For the text-containing cell, return its midpoint in (X, Y) coordinate format. 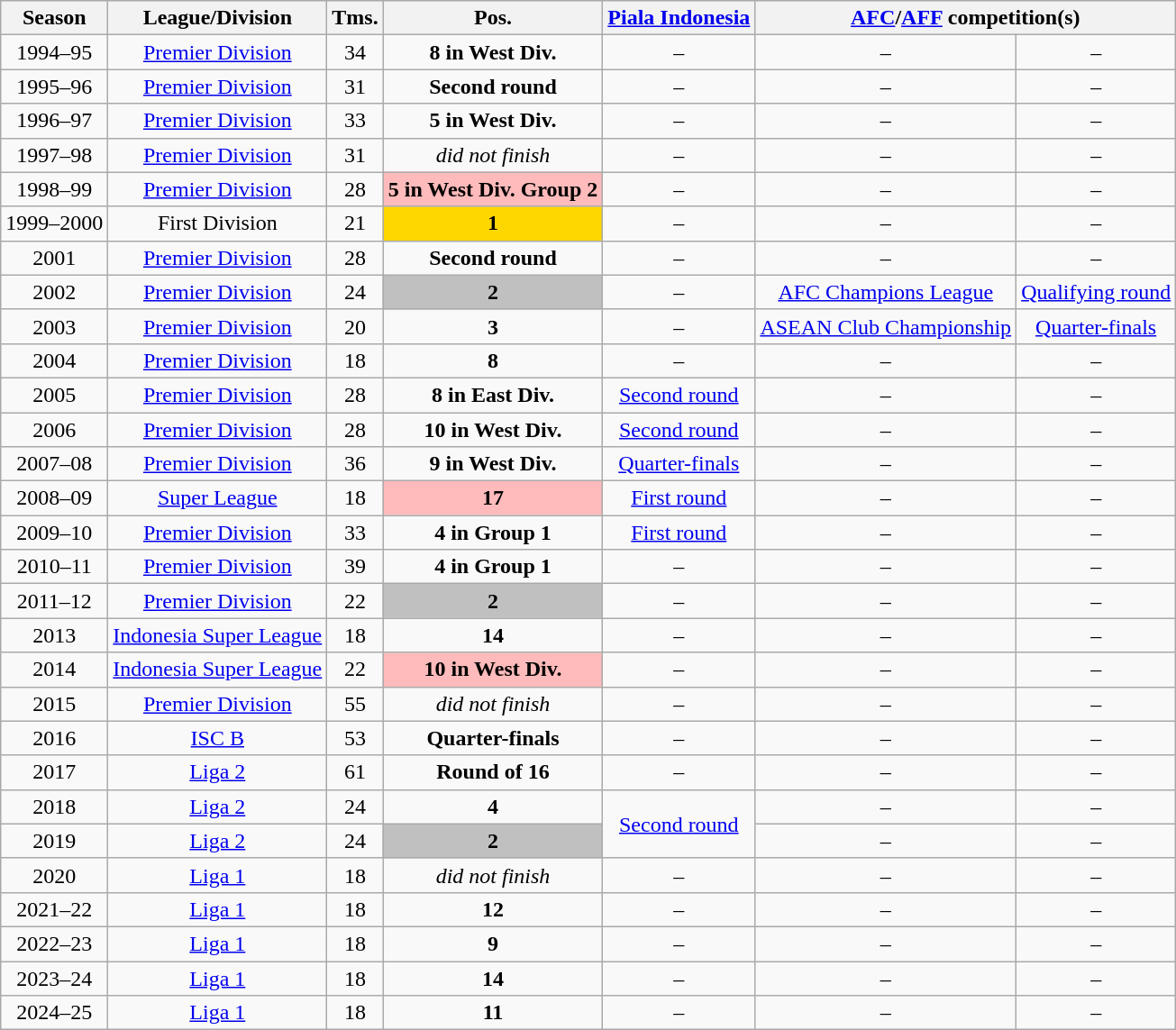
2009–10 (54, 533)
53 (355, 738)
1994–95 (54, 52)
2020 (54, 875)
11 (493, 1013)
1996–97 (54, 121)
1997–98 (54, 155)
8 (493, 360)
9 (493, 943)
AFC Champions League (886, 292)
2003 (54, 326)
League/Division (218, 18)
Qualifying round (1096, 292)
AFC/AFF competition(s) (966, 18)
2008–09 (54, 498)
2002 (54, 292)
2016 (54, 738)
ASEAN Club Championship (886, 326)
3 (493, 326)
2010–11 (54, 567)
36 (355, 464)
34 (355, 52)
2022–23 (54, 943)
Super League (218, 498)
2021–22 (54, 909)
1 (493, 223)
Tms. (355, 18)
2024–25 (54, 1013)
Pos. (493, 18)
55 (355, 704)
39 (355, 567)
20 (355, 326)
2011–12 (54, 601)
8 in West Div. (493, 52)
First Division (218, 223)
17 (493, 498)
Piala Indonesia (679, 18)
12 (493, 909)
2007–08 (54, 464)
2018 (54, 807)
2013 (54, 635)
1999–2000 (54, 223)
2019 (54, 841)
2023–24 (54, 978)
2014 (54, 670)
61 (355, 772)
1995–96 (54, 87)
5 in West Div. (493, 121)
2015 (54, 704)
2017 (54, 772)
ISC B (218, 738)
5 in West Div. Group 2 (493, 189)
9 in West Div. (493, 464)
2004 (54, 360)
2006 (54, 430)
21 (355, 223)
Season (54, 18)
1998–99 (54, 189)
Round of 16 (493, 772)
2005 (54, 395)
2001 (54, 258)
8 in East Div. (493, 395)
4 (493, 807)
